Return (x, y) of the center of cell containing provided text 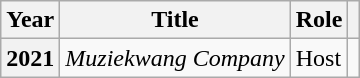
Role (319, 20)
Year (30, 20)
2021 (30, 58)
Title (175, 20)
Muziekwang Company (175, 58)
Host (319, 58)
